Capture the cell that displays the provided text and extract its [x, y] central coordinate. 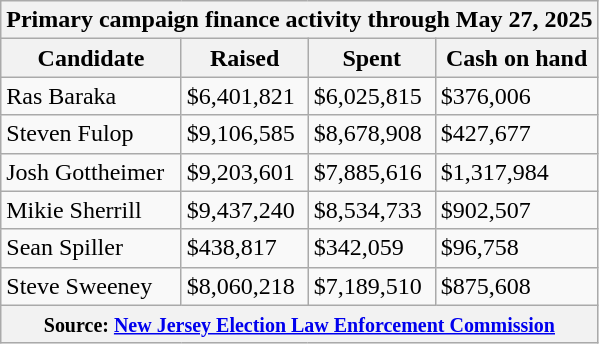
$8,534,733 [372, 210]
$342,059 [372, 248]
$438,817 [244, 248]
Steven Fulop [91, 134]
Ras Baraka [91, 96]
Candidate [91, 58]
Josh Gottheimer [91, 172]
$8,060,218 [244, 286]
Mikie Sherrill [91, 210]
$6,025,815 [372, 96]
Raised [244, 58]
$9,203,601 [244, 172]
$7,885,616 [372, 172]
Steve Sweeney [91, 286]
$376,006 [516, 96]
Source: New Jersey Election Law Enforcement Commission [300, 324]
$9,437,240 [244, 210]
$8,678,908 [372, 134]
$7,189,510 [372, 286]
$1,317,984 [516, 172]
$875,608 [516, 286]
Spent [372, 58]
Cash on hand [516, 58]
$6,401,821 [244, 96]
$902,507 [516, 210]
$427,677 [516, 134]
Primary campaign finance activity through May 27, 2025 [300, 20]
$96,758 [516, 248]
$9,106,585 [244, 134]
Sean Spiller [91, 248]
